Scan for the cell matching the given text and deliver its [X, Y] coordinate at center. 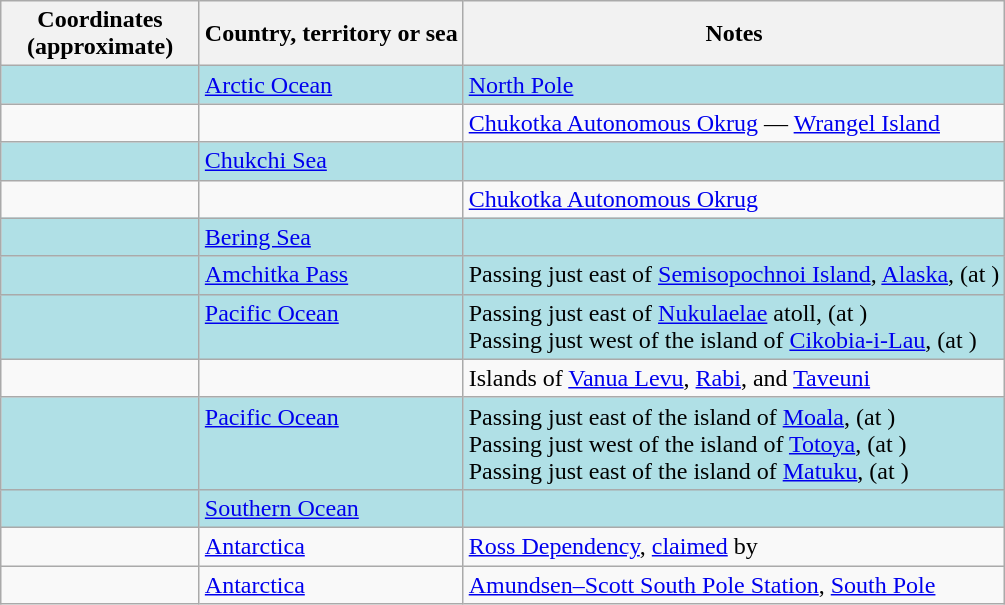
Ross Dependency, claimed by [734, 546]
Bering Sea [331, 237]
Passing just east of Semisopochnoi Island, Alaska, (at ) [734, 275]
Chukotka Autonomous Okrug — Wrangel Island [734, 123]
Chukotka Autonomous Okrug [734, 199]
Passing just east of the island of Moala, (at ) Passing just west of the island of Totoya, (at ) Passing just east of the island of Matuku, (at ) [734, 443]
Chukchi Sea [331, 161]
Amundsen–Scott South Pole Station, South Pole [734, 585]
Southern Ocean [331, 508]
Coordinates(approximate) [100, 34]
Country, territory or sea [331, 34]
Amchitka Pass [331, 275]
Notes [734, 34]
Islands of Vanua Levu, Rabi, and Taveuni [734, 378]
Arctic Ocean [331, 85]
Passing just east of Nukulaelae atoll, (at ) Passing just west of the island of Cikobia-i-Lau, (at ) [734, 326]
North Pole [734, 85]
